Return the (X, Y) coordinate for the center point of the cell that contains the specified text.  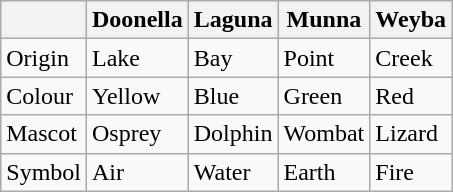
Laguna (233, 20)
Blue (233, 96)
Water (233, 172)
Lake (138, 58)
Wombat (324, 134)
Green (324, 96)
Point (324, 58)
Lizard (411, 134)
Bay (233, 58)
Mascot (44, 134)
Symbol (44, 172)
Fire (411, 172)
Osprey (138, 134)
Origin (44, 58)
Munna (324, 20)
Earth (324, 172)
Weyba (411, 20)
Red (411, 96)
Air (138, 172)
Yellow (138, 96)
Creek (411, 58)
Doonella (138, 20)
Dolphin (233, 134)
Colour (44, 96)
